Output the [X, Y] coordinate of the center of the cell containing the given text.  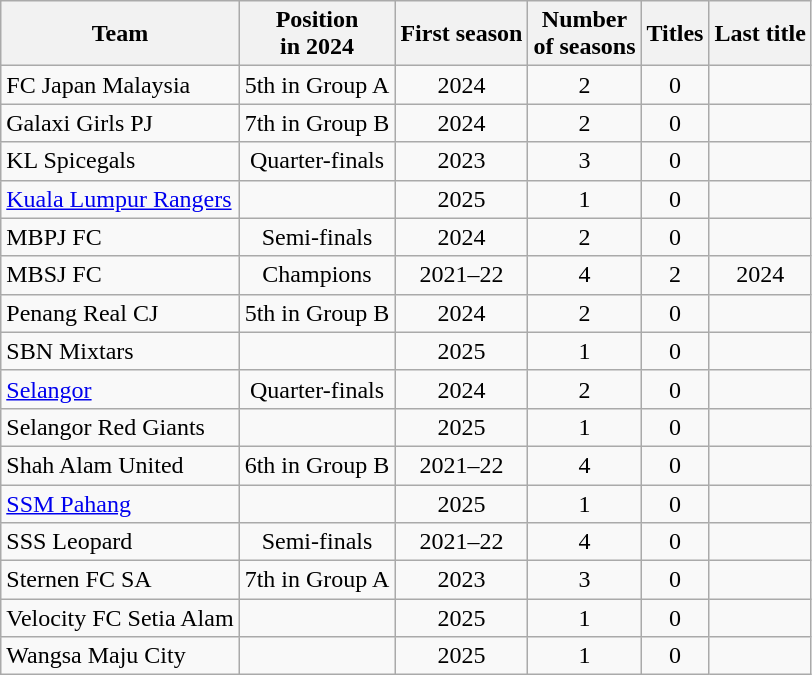
Kuala Lumpur Rangers [120, 199]
Wangsa Maju City [120, 656]
6th in Group B [317, 465]
5th in Group B [317, 313]
MBPJ FC [120, 237]
Penang Real CJ [120, 313]
Selangor [120, 389]
7th in Group A [317, 580]
Positionin 2024 [317, 34]
5th in Group A [317, 85]
Team [120, 34]
Galaxi Girls PJ [120, 123]
Sternen FC SA [120, 580]
Titles [675, 34]
Selangor Red Giants [120, 427]
SSM Pahang [120, 503]
SBN Mixtars [120, 351]
First season [462, 34]
KL Spicegals [120, 161]
Velocity FC Setia Alam [120, 618]
Shah Alam United [120, 465]
7th in Group B [317, 123]
SSS Leopard [120, 542]
FC Japan Malaysia [120, 85]
Numberof seasons [584, 34]
Champions [317, 275]
MBSJ FC [120, 275]
Last title [760, 34]
